Detect which cell encompasses the target text, then output its [X, Y] center coordinate. 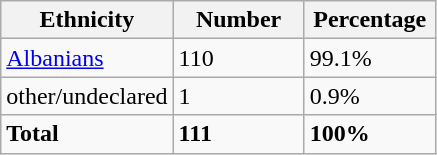
Albanians [87, 58]
110 [238, 58]
Percentage [370, 20]
111 [238, 134]
100% [370, 134]
1 [238, 96]
other/undeclared [87, 96]
0.9% [370, 96]
Number [238, 20]
99.1% [370, 58]
Ethnicity [87, 20]
Total [87, 134]
